Detect which cell encompasses the target text, then output its (x, y) center coordinate. 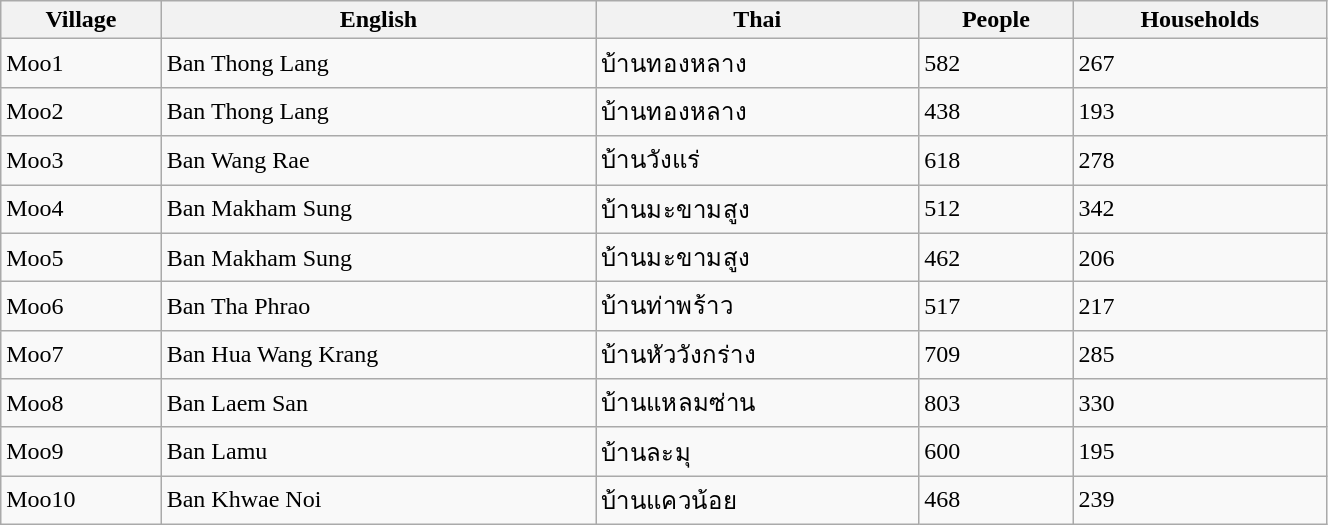
512 (996, 208)
Moo8 (81, 404)
517 (996, 306)
582 (996, 64)
Ban Laem San (378, 404)
Moo4 (81, 208)
Thai (758, 20)
Households (1200, 20)
330 (1200, 404)
206 (1200, 258)
803 (996, 404)
438 (996, 112)
709 (996, 354)
217 (1200, 306)
English (378, 20)
People (996, 20)
Ban Khwae Noi (378, 500)
Moo7 (81, 354)
Moo9 (81, 452)
Moo1 (81, 64)
278 (1200, 160)
Ban Tha Phrao (378, 306)
239 (1200, 500)
Moo3 (81, 160)
462 (996, 258)
Moo2 (81, 112)
Ban Wang Rae (378, 160)
บ้านแหลมซ่าน (758, 404)
บ้านแควน้อย (758, 500)
195 (1200, 452)
600 (996, 452)
285 (1200, 354)
บ้านวังแร่ (758, 160)
Village (81, 20)
Ban Hua Wang Krang (378, 354)
468 (996, 500)
618 (996, 160)
Moo6 (81, 306)
267 (1200, 64)
บ้านหัววังกร่าง (758, 354)
193 (1200, 112)
Moo5 (81, 258)
342 (1200, 208)
บ้านละมุ (758, 452)
Ban Lamu (378, 452)
Moo10 (81, 500)
บ้านท่าพร้าว (758, 306)
